Identify which cell holds the provided text, then report its (X, Y) central coordinate. 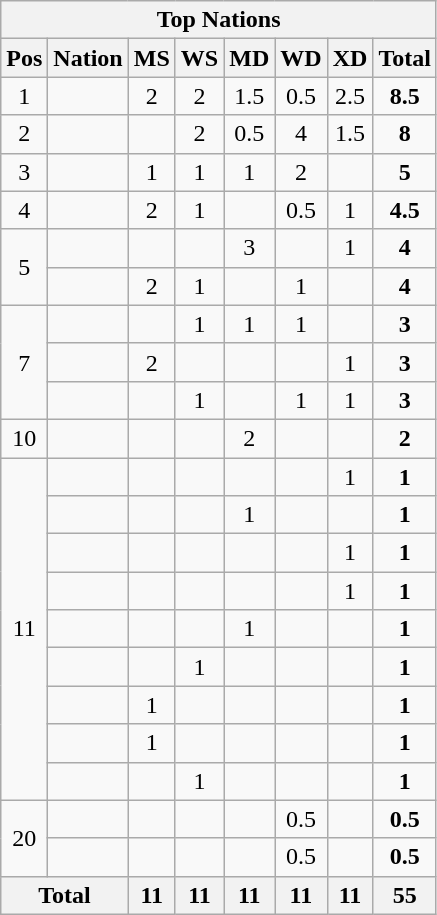
8 (405, 134)
20 (24, 838)
Top Nations (219, 20)
8.5 (405, 96)
WS (199, 58)
WD (301, 58)
10 (24, 438)
MS (152, 58)
7 (24, 362)
Pos (24, 58)
Nation (88, 58)
4.5 (405, 210)
XD (350, 58)
2.5 (350, 96)
MD (250, 58)
55 (405, 895)
